Determine the (x, y) coordinate at the center of the cell enclosing the given text.  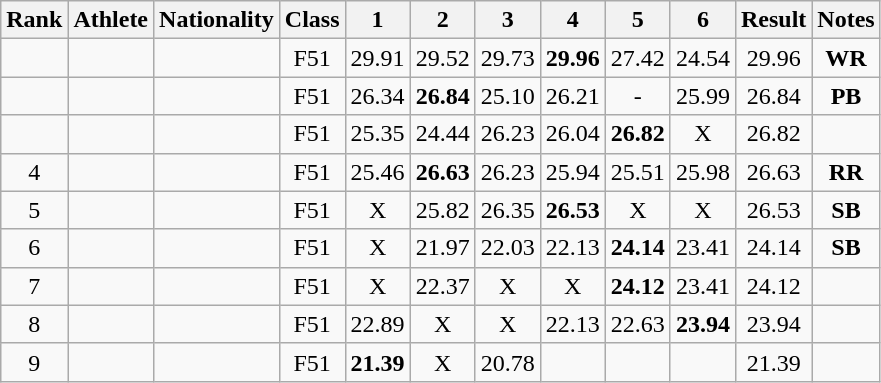
- (638, 96)
25.98 (702, 172)
25.82 (442, 210)
29.73 (508, 58)
2 (442, 20)
26.21 (572, 96)
Result (773, 20)
21.97 (442, 248)
25.51 (638, 172)
25.10 (508, 96)
25.94 (572, 172)
25.99 (702, 96)
9 (34, 362)
Class (312, 20)
25.35 (378, 134)
27.42 (638, 58)
22.37 (442, 286)
24.54 (702, 58)
Nationality (217, 20)
3 (508, 20)
8 (34, 324)
Rank (34, 20)
25.46 (378, 172)
1 (378, 20)
29.91 (378, 58)
26.34 (378, 96)
20.78 (508, 362)
26.04 (572, 134)
7 (34, 286)
22.63 (638, 324)
29.52 (442, 58)
22.03 (508, 248)
24.44 (442, 134)
WR (846, 58)
PB (846, 96)
Athlete (111, 20)
22.89 (378, 324)
26.35 (508, 210)
Notes (846, 20)
RR (846, 172)
